Return the [X, Y] coordinate for the center point of the cell that contains the specified text.  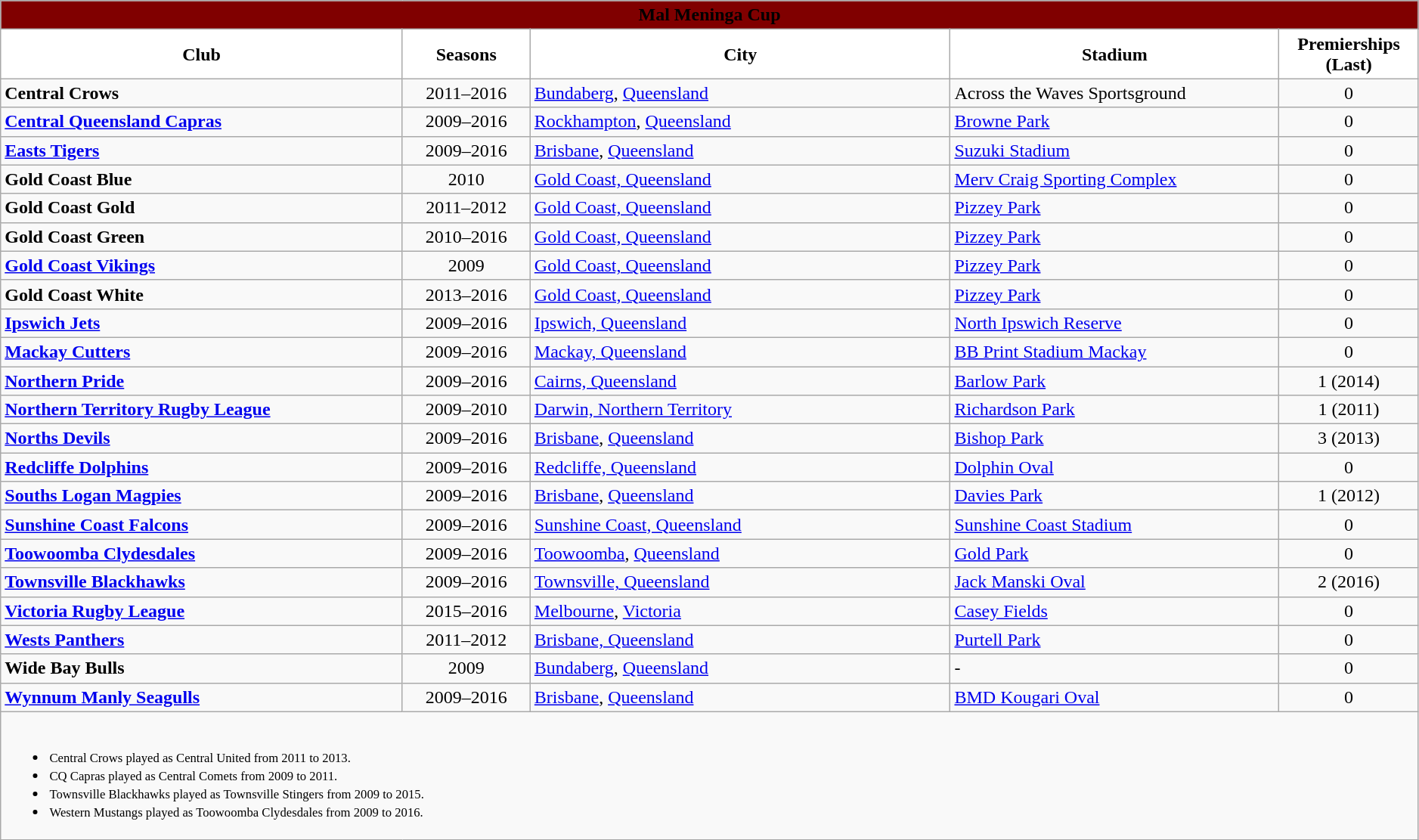
Norths Devils [201, 439]
Wide Bay Bulls [201, 668]
Townsville, Queensland [740, 582]
Mal Meninga Cup [710, 15]
Gold Park [1114, 553]
Ipswich Jets [201, 323]
Toowoomba, Queensland [740, 553]
Gold Coast Blue [201, 179]
Seasons [466, 54]
Browne Park [1114, 122]
Easts Tigers [201, 150]
Toowoomba Clydesdales [201, 553]
Jack Manski Oval [1114, 582]
Gold Coast Vikings [201, 265]
Mackay Cutters [201, 352]
2015–2016 [466, 611]
Mackay, Queensland [740, 352]
Redcliffe Dolphins [201, 467]
Gold Coast Green [201, 237]
1 (2014) [1349, 380]
Richardson Park [1114, 410]
Stadium [1114, 54]
Redcliffe, Queensland [740, 467]
Across the Waves Sportsground [1114, 93]
2009–2010 [466, 410]
3 (2013) [1349, 439]
North Ipswich Reserve [1114, 323]
Central Crows [201, 93]
1 (2011) [1349, 410]
Sunshine Coast, Queensland [740, 525]
Rockhampton, Queensland [740, 122]
2013–2016 [466, 294]
Premierships (Last) [1349, 54]
Gold Coast Gold [201, 208]
City [740, 54]
Suzuki Stadium [1114, 150]
2010 [466, 179]
Davies Park [1114, 496]
2010–2016 [466, 237]
Purtell Park [1114, 640]
Sunshine Coast Falcons [201, 525]
Merv Craig Sporting Complex [1114, 179]
Wynnum Manly Seagulls [201, 697]
Dolphin Oval [1114, 467]
Club [201, 54]
Victoria Rugby League [201, 611]
Ipswich, Queensland [740, 323]
Melbourne, Victoria [740, 611]
- [1114, 668]
BMD Kougari Oval [1114, 697]
Souths Logan Magpies [201, 496]
2011–2016 [466, 93]
BB Print Stadium Mackay [1114, 352]
Wests Panthers [201, 640]
Cairns, Queensland [740, 380]
Casey Fields [1114, 611]
Bishop Park [1114, 439]
Darwin, Northern Territory [740, 410]
Townsville Blackhawks [201, 582]
2 (2016) [1349, 582]
1 (2012) [1349, 496]
Northern Territory Rugby League [201, 410]
Gold Coast White [201, 294]
Central Queensland Capras [201, 122]
Sunshine Coast Stadium [1114, 525]
Barlow Park [1114, 380]
Northern Pride [201, 380]
